Find where the given text appears and provide that cell's center as [X, Y] coordinate. 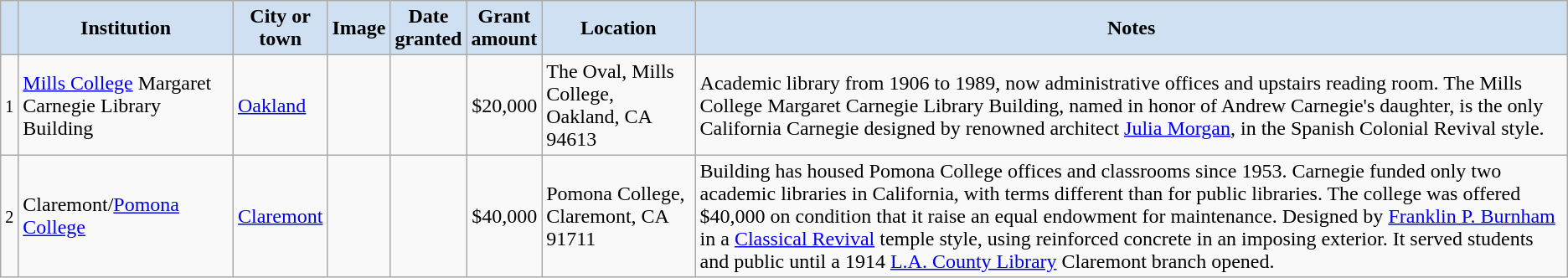
$40,000 [504, 216]
Location [618, 28]
Grantamount [504, 28]
1 [10, 106]
Mills College Margaret Carnegie Library Building [126, 106]
Oakland [280, 106]
Institution [126, 28]
Image [358, 28]
City ortown [280, 28]
2 [10, 216]
Pomona College, Claremont, CA 91711 [618, 216]
Claremont/Pomona College [126, 216]
Claremont [280, 216]
Dategranted [429, 28]
Notes [1131, 28]
$20,000 [504, 106]
The Oval, Mills College, Oakland, CA 94613 [618, 106]
